Find where the given text appears and provide that cell's center as (X, Y) coordinate. 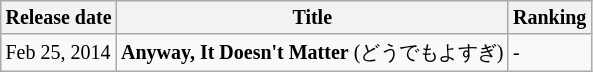
Ranking (550, 18)
Anyway, It Doesn't Matter (どうでもよすぎ) (312, 53)
Feb 25, 2014 (59, 53)
Title (312, 18)
Release date (59, 18)
- (550, 53)
